Capture the cell that displays the provided text and extract its (X, Y) central coordinate. 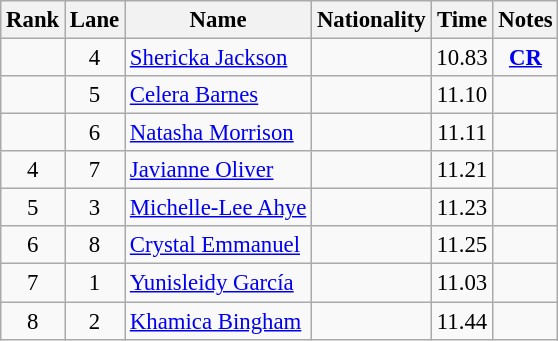
11.23 (462, 208)
Lane (95, 20)
11.21 (462, 170)
Shericka Jackson (218, 58)
Notes (526, 20)
Crystal Emmanuel (218, 245)
11.10 (462, 95)
Celera Barnes (218, 95)
Natasha Morrison (218, 133)
Michelle-Lee Ahye (218, 208)
2 (95, 321)
Yunisleidy García (218, 283)
Javianne Oliver (218, 170)
CR (526, 58)
Nationality (372, 20)
11.03 (462, 283)
11.25 (462, 245)
11.44 (462, 321)
10.83 (462, 58)
Time (462, 20)
Name (218, 20)
Khamica Bingham (218, 321)
11.11 (462, 133)
Rank (33, 20)
3 (95, 208)
1 (95, 283)
